Find where the given text appears and provide that cell's center as (x, y) coordinate. 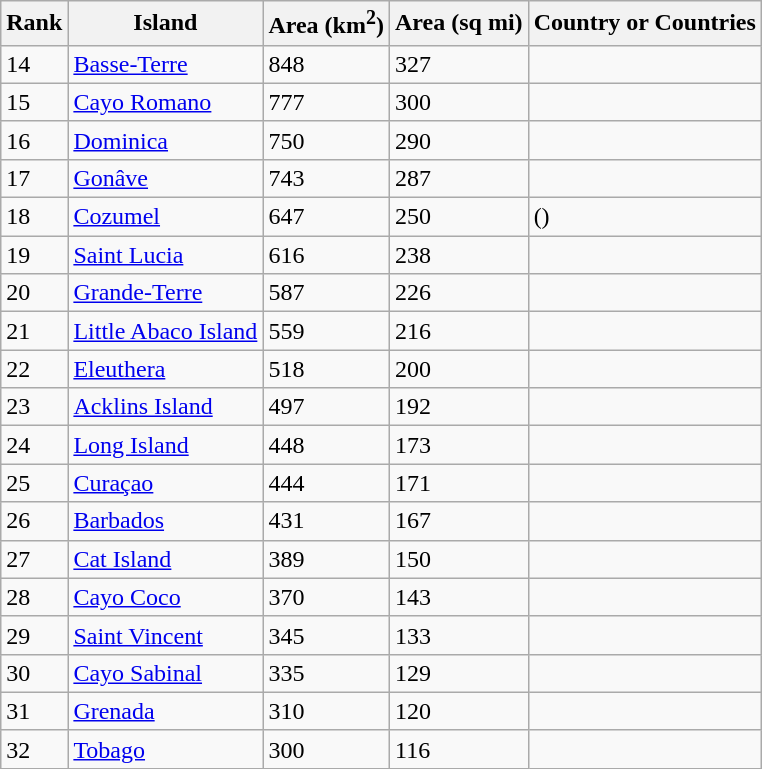
Cayo Romano (166, 102)
389 (326, 559)
647 (326, 217)
32 (34, 749)
Saint Vincent (166, 635)
() (644, 217)
129 (458, 673)
Long Island (166, 445)
Area (km2) (326, 24)
226 (458, 293)
143 (458, 597)
Little Abaco Island (166, 331)
Acklins Island (166, 407)
21 (34, 331)
30 (34, 673)
24 (34, 445)
Grenada (166, 711)
18 (34, 217)
20 (34, 293)
Gonâve (166, 178)
327 (458, 64)
Tobago (166, 749)
14 (34, 64)
448 (326, 445)
743 (326, 178)
116 (458, 749)
Area (sq mi) (458, 24)
19 (34, 255)
25 (34, 483)
370 (326, 597)
238 (458, 255)
Dominica (166, 140)
Eleuthera (166, 369)
497 (326, 407)
120 (458, 711)
587 (326, 293)
Cozumel (166, 217)
31 (34, 711)
Cayo Sabinal (166, 673)
23 (34, 407)
290 (458, 140)
Cayo Coco (166, 597)
559 (326, 331)
Grande-Terre (166, 293)
171 (458, 483)
250 (458, 217)
Basse-Terre (166, 64)
Island (166, 24)
335 (326, 673)
200 (458, 369)
27 (34, 559)
345 (326, 635)
Barbados (166, 521)
750 (326, 140)
287 (458, 178)
Saint Lucia (166, 255)
848 (326, 64)
22 (34, 369)
133 (458, 635)
444 (326, 483)
310 (326, 711)
Curaçao (166, 483)
16 (34, 140)
192 (458, 407)
28 (34, 597)
216 (458, 331)
616 (326, 255)
Rank (34, 24)
29 (34, 635)
431 (326, 521)
15 (34, 102)
150 (458, 559)
167 (458, 521)
777 (326, 102)
518 (326, 369)
173 (458, 445)
Cat Island (166, 559)
17 (34, 178)
Country or Countries (644, 24)
26 (34, 521)
